Locate the cell with the specified text and output its (x, y) center coordinate. 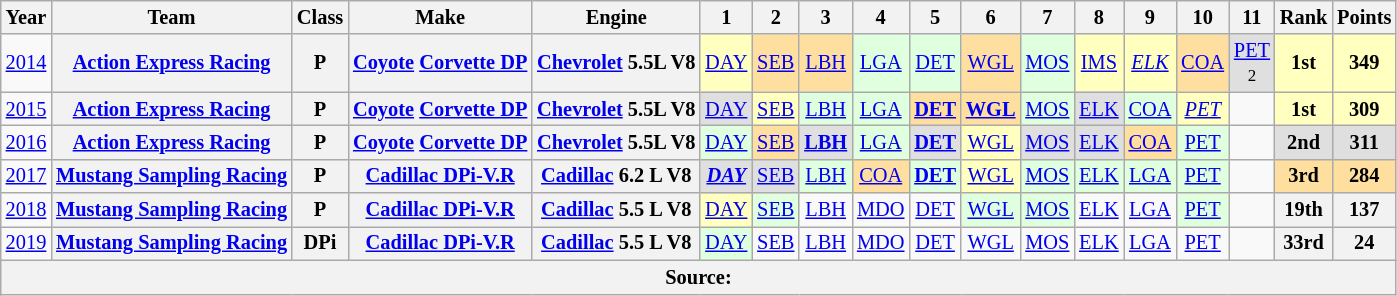
311 (1364, 142)
24 (1364, 243)
137 (1364, 210)
2019 (26, 243)
11 (1252, 17)
3 (826, 17)
284 (1364, 176)
6 (991, 17)
10 (1202, 17)
7 (1047, 17)
Year (26, 17)
309 (1364, 109)
2018 (26, 210)
Rank (1304, 17)
Source: (698, 277)
PET2 (1252, 63)
19th (1304, 210)
8 (1098, 17)
2nd (1304, 142)
DPi (320, 243)
Make (440, 17)
Cadillac 6.2 L V8 (616, 176)
Engine (616, 17)
9 (1150, 17)
33rd (1304, 243)
3rd (1304, 176)
2016 (26, 142)
Team (172, 17)
2014 (26, 63)
Class (320, 17)
2015 (26, 109)
1 (726, 17)
Points (1364, 17)
2 (776, 17)
349 (1364, 63)
2017 (26, 176)
IMS (1098, 63)
5 (935, 17)
4 (880, 17)
